Return [x, y] of the center of cell containing provided text 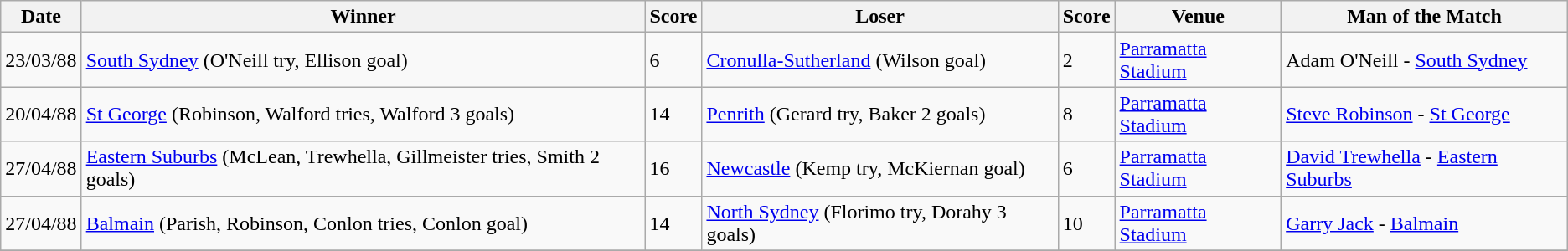
North Sydney (Florimo try, Dorahy 3 goals) [879, 223]
10 [1086, 223]
Newcastle (Kemp try, McKiernan goal) [879, 169]
South Sydney (O'Neill try, Ellison goal) [364, 60]
Winner [364, 17]
Garry Jack - Balmain [1425, 223]
Venue [1198, 17]
Date [41, 17]
Adam O'Neill - South Sydney [1425, 60]
8 [1086, 114]
Loser [879, 17]
16 [673, 169]
Penrith (Gerard try, Baker 2 goals) [879, 114]
Steve Robinson - St George [1425, 114]
Cronulla-Sutherland (Wilson goal) [879, 60]
Balmain (Parish, Robinson, Conlon tries, Conlon goal) [364, 223]
David Trewhella - Eastern Suburbs [1425, 169]
2 [1086, 60]
Man of the Match [1425, 17]
Eastern Suburbs (McLean, Trewhella, Gillmeister tries, Smith 2 goals) [364, 169]
23/03/88 [41, 60]
St George (Robinson, Walford tries, Walford 3 goals) [364, 114]
20/04/88 [41, 114]
